Locate the cell with the specified text and output its (X, Y) center coordinate. 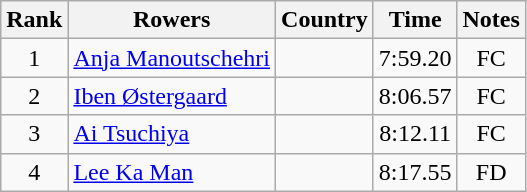
Rowers (172, 20)
Notes (491, 20)
7:59.20 (415, 58)
Rank (34, 20)
1 (34, 58)
4 (34, 172)
FD (491, 172)
Time (415, 20)
8:12.11 (415, 134)
Lee Ka Man (172, 172)
Ai Tsuchiya (172, 134)
Anja Manoutschehri (172, 58)
Iben Østergaard (172, 96)
Country (325, 20)
8:17.55 (415, 172)
3 (34, 134)
2 (34, 96)
8:06.57 (415, 96)
